Locate the cell with the specified text and output its (x, y) center coordinate. 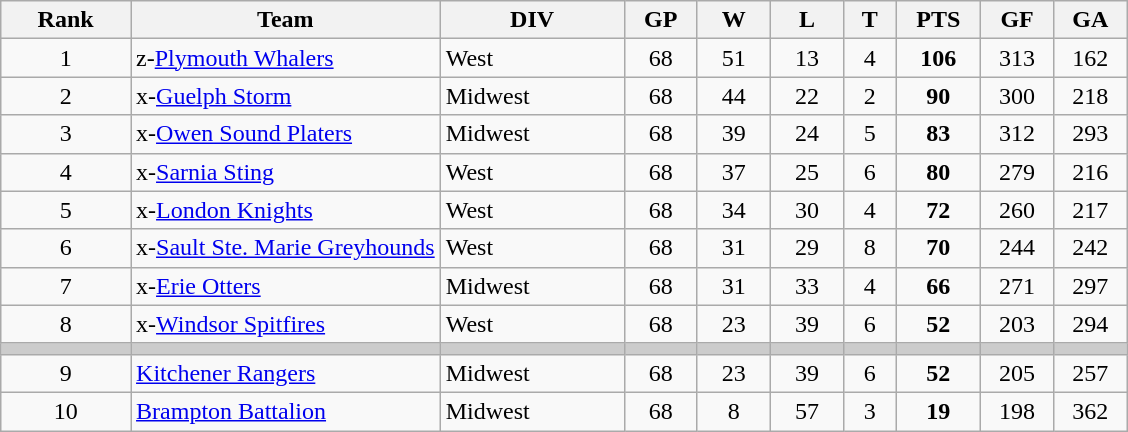
80 (938, 172)
70 (938, 248)
W (734, 20)
22 (806, 96)
Rank (66, 20)
GA (1090, 20)
312 (1016, 134)
x-Guelph Storm (286, 96)
293 (1090, 134)
Team (286, 20)
362 (1090, 411)
x-London Knights (286, 210)
260 (1016, 210)
72 (938, 210)
L (806, 20)
1 (66, 58)
x-Windsor Spitfires (286, 324)
29 (806, 248)
13 (806, 58)
217 (1090, 210)
Kitchener Rangers (286, 373)
10 (66, 411)
242 (1090, 248)
37 (734, 172)
x-Sarnia Sting (286, 172)
203 (1016, 324)
24 (806, 134)
x-Owen Sound Platers (286, 134)
205 (1016, 373)
244 (1016, 248)
257 (1090, 373)
297 (1090, 286)
33 (806, 286)
x-Sault Ste. Marie Greyhounds (286, 248)
218 (1090, 96)
216 (1090, 172)
T (870, 20)
x-Erie Otters (286, 286)
313 (1016, 58)
19 (938, 411)
198 (1016, 411)
162 (1090, 58)
DIV (532, 20)
106 (938, 58)
66 (938, 286)
7 (66, 286)
300 (1016, 96)
9 (66, 373)
83 (938, 134)
51 (734, 58)
25 (806, 172)
44 (734, 96)
57 (806, 411)
Brampton Battalion (286, 411)
GF (1016, 20)
90 (938, 96)
z-Plymouth Whalers (286, 58)
271 (1016, 286)
GP (660, 20)
279 (1016, 172)
294 (1090, 324)
34 (734, 210)
PTS (938, 20)
30 (806, 210)
